Locate the cell with the specified text and output its (x, y) center coordinate. 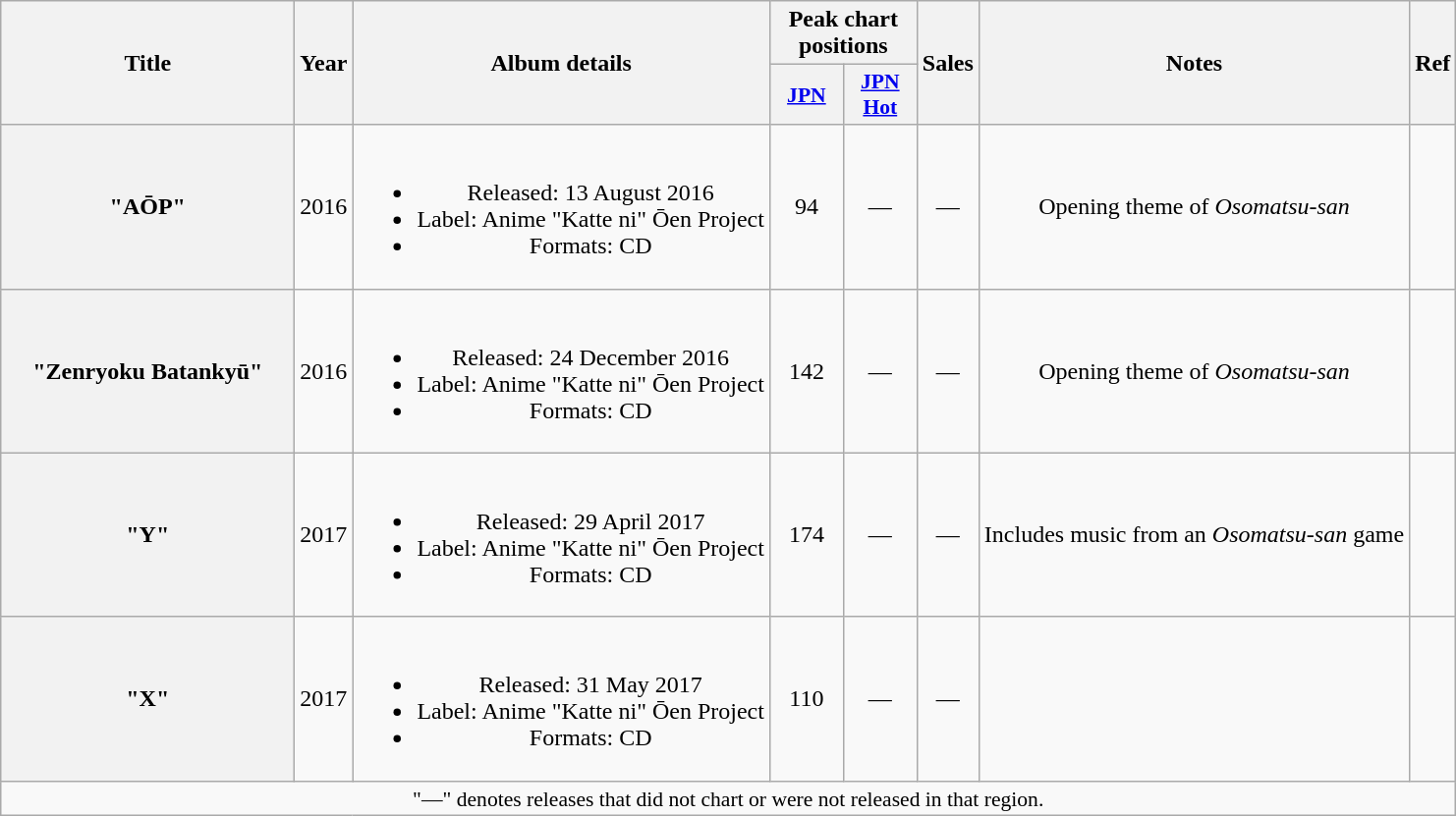
Album details (562, 63)
110 (806, 699)
Released: 31 May 2017Label: Anime "Katte ni" Ōen ProjectFormats: CD (562, 699)
Sales (947, 63)
Year (324, 63)
"Y" (147, 534)
Released: 29 April 2017Label: Anime "Katte ni" Ōen ProjectFormats: CD (562, 534)
94 (806, 206)
142 (806, 371)
Released: 24 December 2016Label: Anime "Katte ni" Ōen ProjectFormats: CD (562, 371)
"X" (147, 699)
Includes music from an Osomatsu-san game (1194, 534)
Ref (1432, 63)
"AŌP" (147, 206)
174 (806, 534)
"Zenryoku Batankyū" (147, 371)
JPNHot (880, 94)
Peak chart positions (843, 33)
JPN (806, 94)
Notes (1194, 63)
"—" denotes releases that did not chart or were not released in that region. (729, 798)
Title (147, 63)
Released: 13 August 2016Label: Anime "Katte ni" Ōen ProjectFormats: CD (562, 206)
